Identify which cell holds the provided text, then report its [X, Y] central coordinate. 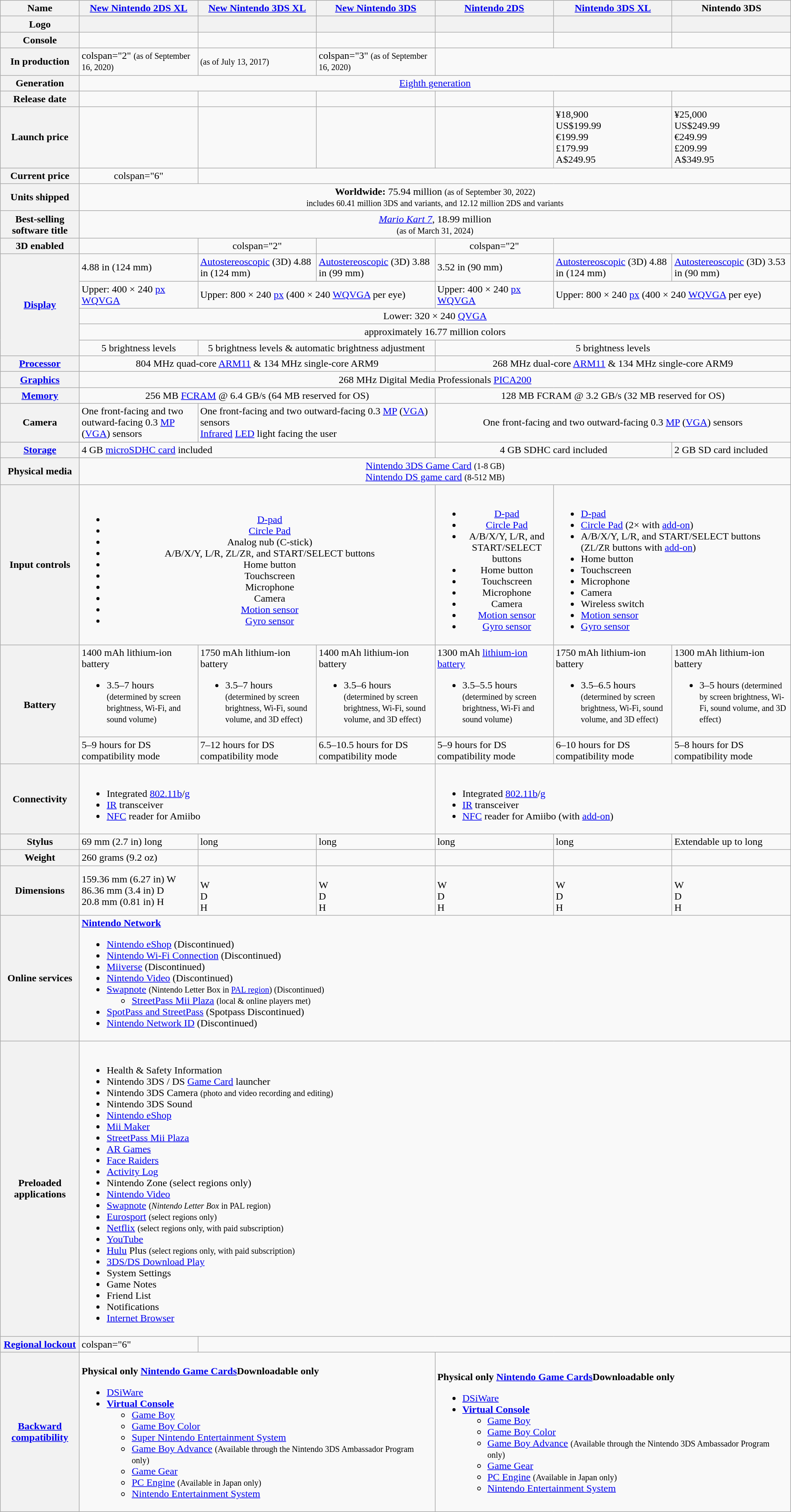
3D enabled [40, 246]
Preloaded applications [40, 1189]
Extendable up to long [731, 842]
colspan="3" (as of September 16, 2020) [376, 62]
Nintendo 3DS XL [613, 8]
256 MB FCRAM @ 6.4 GB/s (64 MB reserved for OS) [257, 396]
5 brightness levels & automatic brightness adjustment [316, 348]
Console [40, 40]
(as of July 13, 2017) [257, 62]
6.5–10.5 hours for DS compatibility mode [376, 750]
Dimensions [40, 890]
2 GB SD card included [731, 450]
268 MHz Digital Media Professionals PICA200 [435, 380]
69 mm (2.7 in) long [139, 842]
Storage [40, 450]
Generation [40, 83]
Memory [40, 396]
1750 mAh lithium-ion battery3.5–7 hours (determined by screen brightness, Wi-Fi, sound volume, and 3D effect) [257, 691]
Current price [40, 176]
Online services [40, 978]
¥25,000US$249.99€249.99£209.99A$349.95 [731, 137]
New Nintendo 2DS XL [139, 8]
Display [40, 305]
Nintendo 3DS [731, 8]
159.36 mm (6.27 in) W86.36 mm (3.4 in) D20.8 mm (0.81 in) H [139, 890]
1400 mAh lithium-ion battery3.5–6 hours (determined by screen brightness, Wi-Fi, sound volume, and 3D effect) [376, 691]
Worldwide: 75.94 million (as of September 30, 2022)includes 60.41 million 3DS and variants, and 12.12 million 2DS and variants [435, 197]
approximately 16.77 million colors [435, 332]
Processor [40, 364]
Logo [40, 24]
D-padCircle PadA/B/X/Y, L/R, and START/SELECT buttonsHome buttonTouchscreenMicrophoneCameraMotion sensorGyro sensor [494, 565]
In production [40, 62]
New Nintendo 3DS XL [257, 8]
Integrated 802.11b/gIR transceiverNFC reader for Amiibo (with add-on) [613, 799]
4 GB SDHC card included [554, 450]
Nintendo 3DS Game Card (1-8 GB)Nintendo DS game card (8-512 MB) [435, 471]
5–8 hours for DS compatibility mode [731, 750]
4 GB microSDHC card included [257, 450]
804 MHz quad-core ARM11 & 134 MHz single-core ARM9 [257, 364]
Camera [40, 423]
One front-facing and two outward-facing 0.3 MP (VGA) sensorsInfrared LED light facing the user [316, 423]
Battery [40, 704]
Autostereoscopic (3D) 3.88 in (99 mm) [376, 267]
268 MHz dual-core ARM11 & 134 MHz single-core ARM9 [613, 364]
Input controls [40, 565]
colspan="2" (as of September 16, 2020) [139, 62]
Units shipped [40, 197]
Launch price [40, 137]
Graphics [40, 380]
Physical media [40, 471]
D-padCircle PadAnalog nub (C-stick)A/B/X/Y, L/R, ZL/ZR, and START/SELECT buttonsHome buttonTouchscreenMicrophoneCameraMotion sensorGyro sensor [257, 565]
1400 mAh lithium-ion battery3.5–7 hours (determined by screen brightness, Wi-Fi, and sound volume) [139, 691]
Mario Kart 7, 18.99 million(as of March 31, 2024) [435, 224]
Eighth generation [435, 83]
Lower: 320 × 240 QVGA [435, 316]
Name [40, 8]
1300 mAh lithium-ion battery3.5–5.5 hours (determined by screen brightness, Wi-Fi and sound volume) [494, 691]
128 MB FCRAM @ 3.2 GB/s (32 MB reserved for OS) [613, 396]
Stylus [40, 842]
New Nintendo 3DS [376, 8]
6–10 hours for DS compatibility mode [613, 750]
¥18,900US$199.99€199.99£179.99A$249.95 [613, 137]
Release date [40, 99]
1300 mAh lithium-ion battery3–5 hours (determined by screen brightness, Wi-Fi, sound volume, and 3D effect) [731, 691]
Best-selling software title [40, 224]
Connectivity [40, 799]
Autostereoscopic (3D) 3.53 in (90 mm) [731, 267]
Backward compatibility [40, 1432]
Nintendo 2DS [494, 8]
260 grams (9.2 oz) [139, 857]
7–12 hours for DS compatibility mode [257, 750]
3.52 in (90 mm) [494, 267]
Weight [40, 857]
Regional lockout [40, 1344]
1750 mAh lithium-ion battery3.5–6.5 hours (determined by screen brightness, Wi-Fi, sound volume, and 3D effect) [613, 691]
4.88 in (124 mm) [139, 267]
Integrated 802.11b/gIR transceiverNFC reader for Amiibo [257, 799]
